Extract the [x, y] coordinate from the center of the cell holding the provided text.  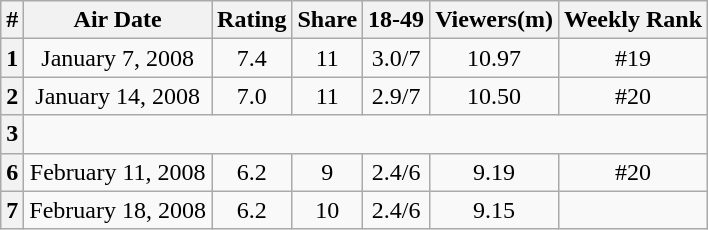
9.19 [494, 172]
10.97 [494, 58]
#19 [632, 58]
3.0/7 [396, 58]
2.9/7 [396, 96]
9 [328, 172]
2 [12, 96]
Air Date [118, 20]
February 11, 2008 [118, 172]
10.50 [494, 96]
Viewers(m) [494, 20]
18-49 [396, 20]
Share [328, 20]
1 [12, 58]
7.0 [252, 96]
10 [328, 210]
Rating [252, 20]
January 7, 2008 [118, 58]
Weekly Rank [632, 20]
January 14, 2008 [118, 96]
7 [12, 210]
# [12, 20]
7.4 [252, 58]
6 [12, 172]
3 [12, 134]
9.15 [494, 210]
February 18, 2008 [118, 210]
